Return the [x, y] coordinate for the center point of the cell that contains the specified text.  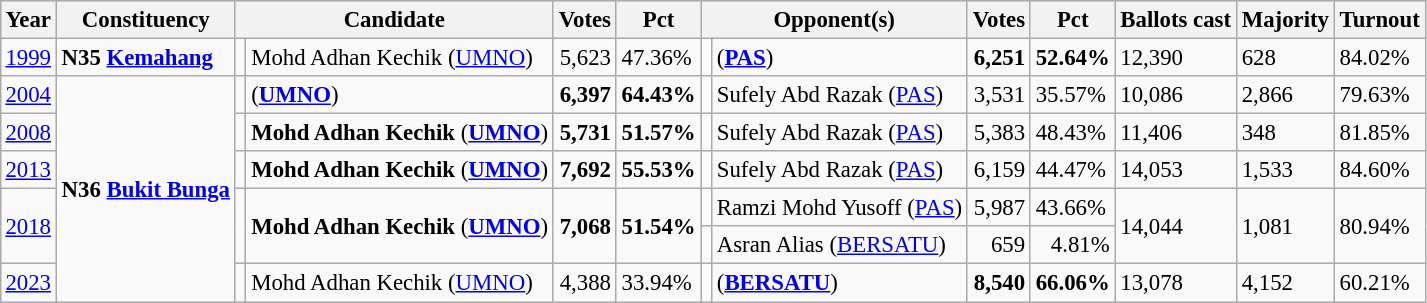
628 [1285, 57]
1999 [28, 57]
10,086 [1176, 95]
55.53% [658, 170]
2013 [28, 170]
51.57% [658, 133]
Asran Alias (BERSATU) [839, 245]
2018 [28, 226]
5,987 [998, 208]
11,406 [1176, 133]
6,251 [998, 57]
1,533 [1285, 170]
(UMNO) [400, 95]
2023 [28, 283]
84.60% [1380, 170]
8,540 [998, 283]
35.57% [1072, 95]
79.63% [1380, 95]
Constituency [146, 20]
6,159 [998, 170]
348 [1285, 133]
Turnout [1380, 20]
7,692 [584, 170]
33.94% [658, 283]
12,390 [1176, 57]
5,623 [584, 57]
Majority [1285, 20]
51.54% [658, 226]
2008 [28, 133]
Ramzi Mohd Yusoff (PAS) [839, 208]
47.36% [658, 57]
1,081 [1285, 226]
5,383 [998, 133]
43.66% [1072, 208]
3,531 [998, 95]
N36 Bukit Bunga [146, 189]
Candidate [394, 20]
84.02% [1380, 57]
659 [998, 245]
64.43% [658, 95]
2,866 [1285, 95]
44.47% [1072, 170]
2004 [28, 95]
14,044 [1176, 226]
13,078 [1176, 283]
Year [28, 20]
4,388 [584, 283]
80.94% [1380, 226]
(BERSATU) [839, 283]
Ballots cast [1176, 20]
4,152 [1285, 283]
Opponent(s) [834, 20]
60.21% [1380, 283]
(PAS) [839, 57]
6,397 [584, 95]
81.85% [1380, 133]
5,731 [584, 133]
N35 Kemahang [146, 57]
52.64% [1072, 57]
4.81% [1072, 245]
7,068 [584, 226]
66.06% [1072, 283]
14,053 [1176, 170]
48.43% [1072, 133]
